Find where the given text appears and provide that cell's center as (X, Y) coordinate. 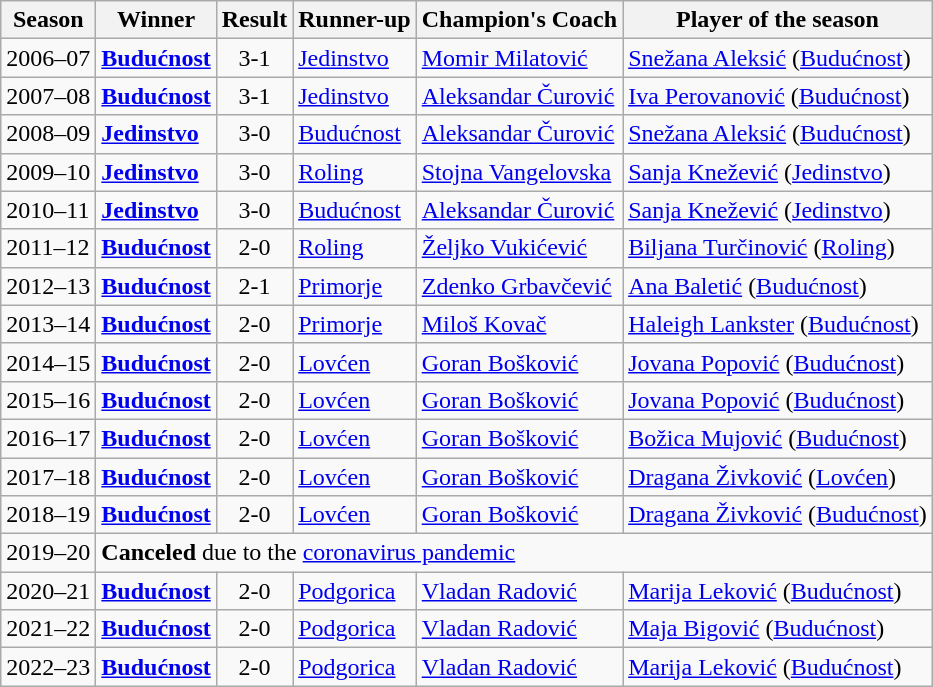
Miloš Kovač (519, 324)
Runner-up (355, 20)
2015–16 (48, 400)
2009–10 (48, 172)
2021–22 (48, 629)
Maja Bigović (Budućnost) (778, 629)
Season (48, 20)
Stojna Vangelovska (519, 172)
Dragana Živković (Budućnost) (778, 515)
Result (254, 20)
2014–15 (48, 362)
Canceled due to the coronavirus pandemic (514, 553)
2-1 (254, 286)
Biljana Turčinović (Roling) (778, 248)
Željko Vukićević (519, 248)
2012–13 (48, 286)
2013–14 (48, 324)
2018–19 (48, 515)
Champion's Coach (519, 20)
Božica Mujović (Budućnost) (778, 438)
Ana Baletić (Budućnost) (778, 286)
Iva Perovanović (Budućnost) (778, 96)
2016–17 (48, 438)
2008–09 (48, 134)
2010–11 (48, 210)
2020–21 (48, 591)
Zdenko Grbavčević (519, 286)
2011–12 (48, 248)
Haleigh Lankster (Budućnost) (778, 324)
2006–07 (48, 58)
2007–08 (48, 96)
Dragana Živković (Lovćen) (778, 477)
Player of the season (778, 20)
Momir Milatović (519, 58)
2017–18 (48, 477)
2022–23 (48, 667)
Winner (156, 20)
2019–20 (48, 553)
